Return the [X, Y] coordinate for the center point of the cell that contains the specified text.  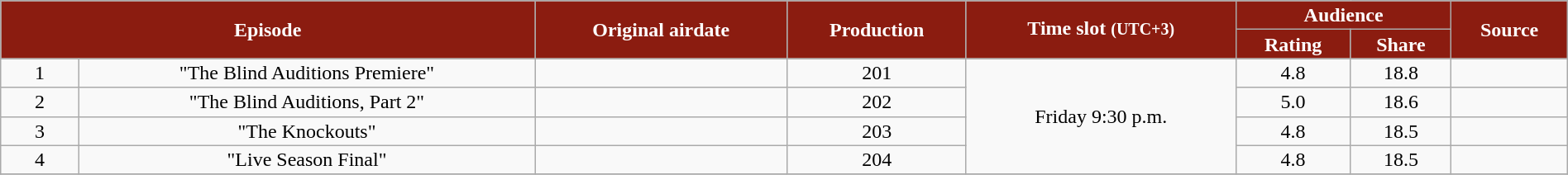
"The Blind Auditions, Part 2" [306, 102]
"The Knockouts" [306, 130]
"Live Season Final" [306, 160]
204 [877, 160]
Rating [1293, 45]
Time slot (UTC+3) [1101, 30]
18.6 [1401, 102]
18.8 [1401, 73]
Audience [1343, 15]
Original airdate [661, 30]
3 [40, 130]
201 [877, 73]
5.0 [1293, 102]
Friday 9:30 p.m. [1101, 116]
Production [877, 30]
203 [877, 130]
Share [1401, 45]
"The Blind Auditions Premiere" [306, 73]
2 [40, 102]
Source [1509, 30]
4 [40, 160]
202 [877, 102]
Episode [268, 30]
1 [40, 73]
